Return the (X, Y) coordinate for the center point of the cell that contains the specified text.  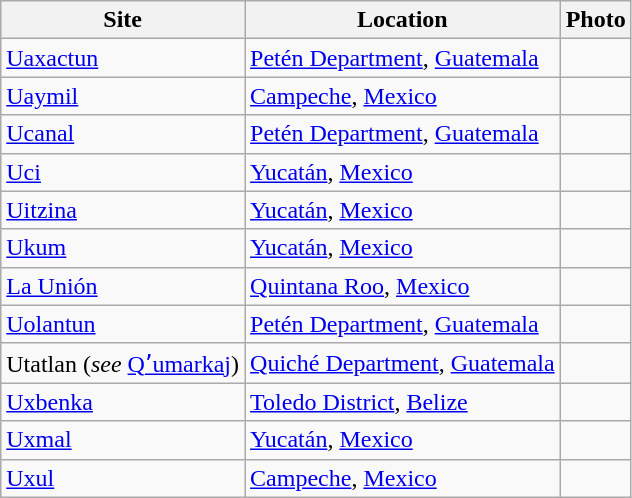
Quiché Department, Guatemala (403, 363)
Utatlan (see Qʼumarkaj) (123, 363)
Uxmal (123, 440)
Ukum (123, 248)
Uxbenka (123, 402)
Uci (123, 172)
Toledo District, Belize (403, 402)
Uxul (123, 478)
La Unión (123, 286)
Photo (596, 20)
Uolantun (123, 324)
Quintana Roo, Mexico (403, 286)
Uaymil (123, 96)
Location (403, 20)
Ucanal (123, 134)
Uaxactun (123, 58)
Site (123, 20)
Uitzina (123, 210)
